From the cell containing the given text, extract its center point as (x, y) coordinate. 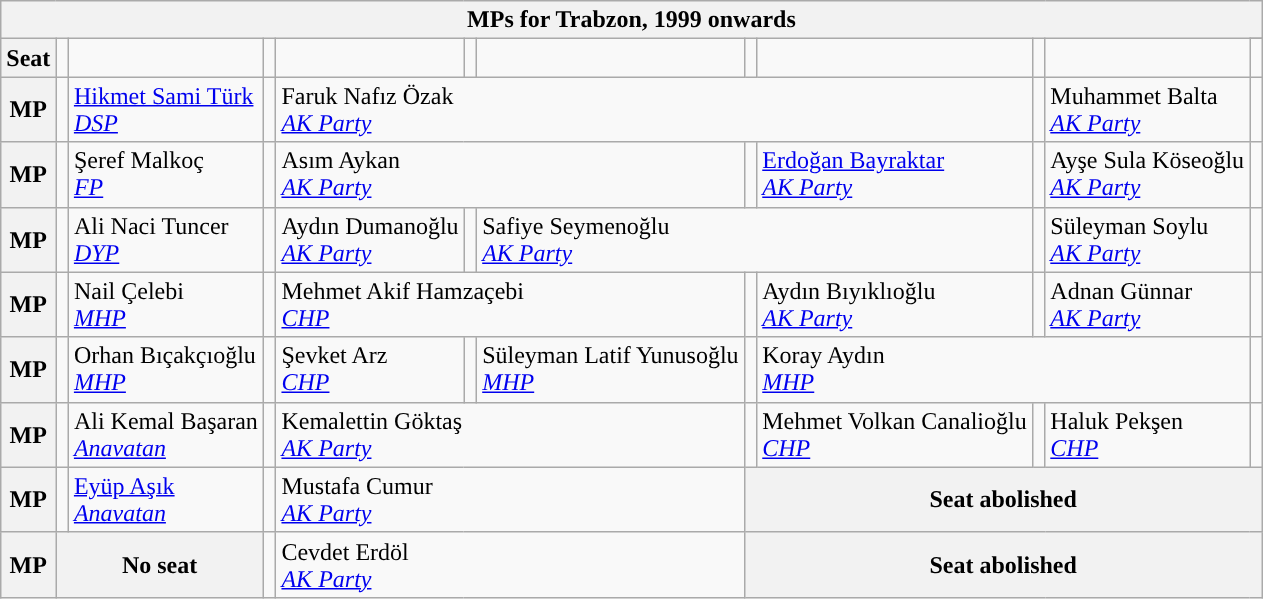
Aydın DumanoğluAK Party (370, 240)
Aydın BıyıklıoğluAK Party (894, 304)
Erdoğan BayraktarAK Party (894, 174)
Süleyman SoyluAK Party (1148, 240)
Süleyman Latif YunusoğluMHP (610, 370)
Cevdet ErdölAK Party (510, 564)
Koray AydınMHP (1004, 370)
Ali Naci TuncerDYP (166, 240)
Haluk PekşenCHP (1148, 434)
Hikmet Sami TürkDSP (166, 110)
Şeref MalkoçFP (166, 174)
Kemalettin GöktaşAK Party (510, 434)
Asım AykanAK Party (510, 174)
Adnan GünnarAK Party (1148, 304)
Mehmet Akif HamzaçebiCHP (510, 304)
Ali Kemal BaşaranAnavatan (166, 434)
Orhan BıçakçıoğluMHP (166, 370)
No seat (160, 564)
Seat (28, 58)
Faruk Nafız ÖzakAK Party (654, 110)
Nail ÇelebiMHP (166, 304)
Eyüp AşıkAnavatan (166, 500)
Ayşe Sula KöseoğluAK Party (1148, 174)
MPs for Trabzon, 1999 onwards (632, 20)
Şevket ArzCHP (370, 370)
Safiye SeymenoğluAK Party (755, 240)
Mehmet Volkan CanalioğluCHP (894, 434)
Mustafa CumurAK Party (510, 500)
Muhammet BaltaAK Party (1148, 110)
